Extract the [X, Y] coordinate from the center of the cell holding the provided text.  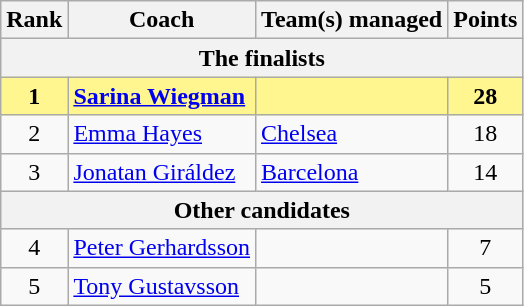
14 [486, 172]
Points [486, 20]
Chelsea [352, 134]
Tony Gustavsson [162, 286]
Other candidates [262, 210]
3 [34, 172]
Peter Gerhardsson [162, 248]
Rank [34, 20]
7 [486, 248]
18 [486, 134]
2 [34, 134]
The finalists [262, 58]
Jonatan Giráldez [162, 172]
28 [486, 96]
Coach [162, 20]
Emma Hayes [162, 134]
4 [34, 248]
Barcelona [352, 172]
Sarina Wiegman [162, 96]
1 [34, 96]
Team(s) managed [352, 20]
